Return the [x, y] coordinate for the center point of the cell that contains the specified text.  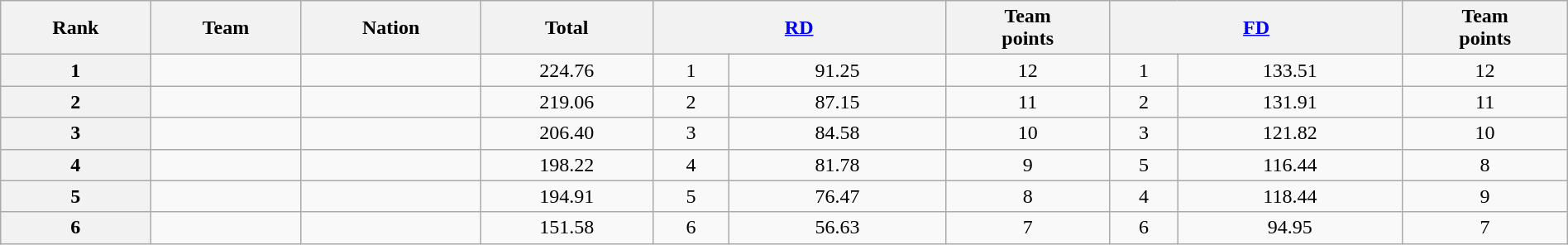
116.44 [1290, 165]
94.95 [1290, 228]
206.40 [566, 133]
118.44 [1290, 196]
Total [566, 28]
76.47 [837, 196]
91.25 [837, 70]
Team [226, 28]
194.91 [566, 196]
81.78 [837, 165]
151.58 [566, 228]
87.15 [837, 102]
224.76 [566, 70]
131.91 [1290, 102]
FD [1256, 28]
121.82 [1290, 133]
Rank [76, 28]
219.06 [566, 102]
133.51 [1290, 70]
84.58 [837, 133]
Nation [390, 28]
RD [799, 28]
56.63 [837, 228]
198.22 [566, 165]
